Output the [X, Y] coordinate of the center of the cell containing the given text.  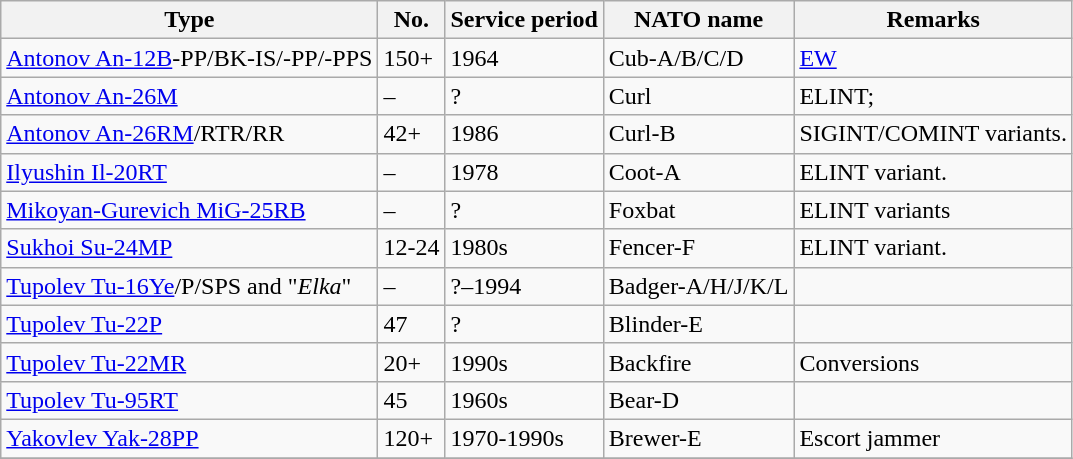
Curl-B [698, 134]
Tupolev Tu-95RT [190, 400]
SIGINT/COMINT variants. [934, 134]
1970-1990s [524, 438]
Remarks [934, 20]
?–1994 [524, 286]
ELINT; [934, 96]
Brewer-E [698, 438]
Tupolev Tu-16Ye/P/SPS and "Elka" [190, 286]
Tupolev Tu-22MR [190, 362]
12-24 [412, 248]
1980s [524, 248]
Coot-A [698, 172]
Bear-D [698, 400]
Backfire [698, 362]
47 [412, 324]
1964 [524, 58]
ELINT variants [934, 210]
150+ [412, 58]
Service period [524, 20]
45 [412, 400]
Yakovlev Yak-28PP [190, 438]
Cub-A/B/C/D [698, 58]
1978 [524, 172]
Tupolev Tu-22P [190, 324]
42+ [412, 134]
Sukhoi Su-24MP [190, 248]
Conversions [934, 362]
Fencer-F [698, 248]
1986 [524, 134]
Blinder-E [698, 324]
Antonov An-26RM/RTR/RR [190, 134]
Ilyushin Il-20RT [190, 172]
1990s [524, 362]
EW [934, 58]
Antonov An-12B-PP/BK-IS/-PP/-PPS [190, 58]
Foxbat [698, 210]
Badger-A/H/J/K/L [698, 286]
Antonov An-26M [190, 96]
NATO name [698, 20]
120+ [412, 438]
20+ [412, 362]
No. [412, 20]
Escort jammer [934, 438]
Curl [698, 96]
Type [190, 20]
1960s [524, 400]
Mikoyan-Gurevich MiG-25RB [190, 210]
